Extract the (x, y) coordinate from the center of the cell holding the provided text.  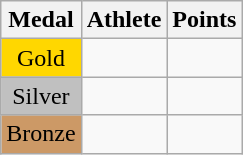
Silver (41, 96)
Medal (41, 20)
Bronze (41, 134)
Athlete (124, 20)
Gold (41, 58)
Points (204, 20)
